Provide the [X, Y] coordinate of the cell's center where the given text is located.  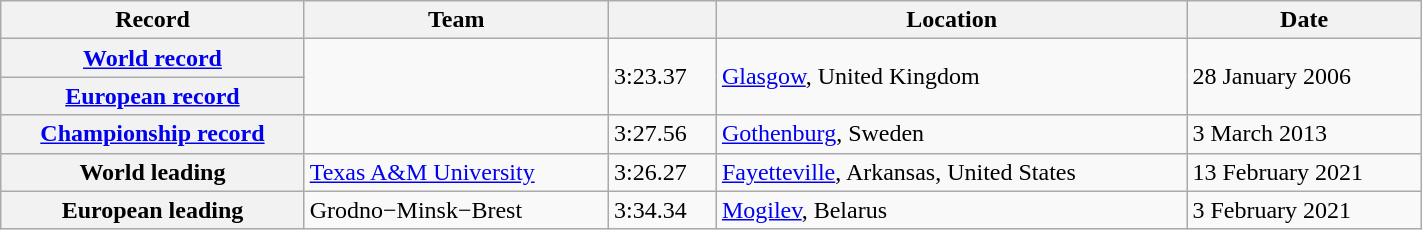
Date [1304, 20]
3:27.56 [662, 134]
Location [952, 20]
World leading [152, 172]
3:26.27 [662, 172]
Texas A&M University [456, 172]
3 March 2013 [1304, 134]
Record [152, 20]
3:23.37 [662, 77]
Grodno−Minsk−Brest [456, 210]
Glasgow, United Kingdom [952, 77]
Fayetteville, Arkansas, United States [952, 172]
European leading [152, 210]
3 February 2021 [1304, 210]
World record [152, 58]
13 February 2021 [1304, 172]
3:34.34 [662, 210]
28 January 2006 [1304, 77]
European record [152, 96]
Gothenburg, Sweden [952, 134]
Championship record [152, 134]
Mogilev, Belarus [952, 210]
Team [456, 20]
